Find where the given text appears and provide that cell's center as [X, Y] coordinate. 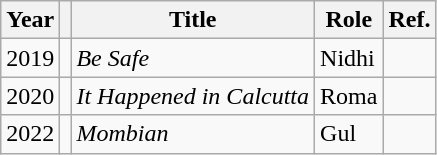
It Happened in Calcutta [193, 96]
Be Safe [193, 58]
2022 [30, 134]
Mombian [193, 134]
Title [193, 20]
Ref. [410, 20]
2020 [30, 96]
Gul [349, 134]
Year [30, 20]
Nidhi [349, 58]
Role [349, 20]
Roma [349, 96]
2019 [30, 58]
